For the text-containing cell, return its midpoint in [x, y] coordinate format. 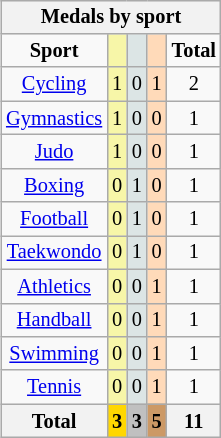
Handball [54, 320]
5 [157, 421]
Medals by sport [111, 17]
2 [194, 84]
Cycling [54, 84]
Boxing [54, 185]
Sport [54, 51]
Taekwondo [54, 253]
11 [194, 421]
Tennis [54, 387]
Swimming [54, 354]
Judo [54, 152]
Athletics [54, 286]
Football [54, 219]
Gymnastics [54, 118]
